Locate the cell with the specified text and output its [x, y] center coordinate. 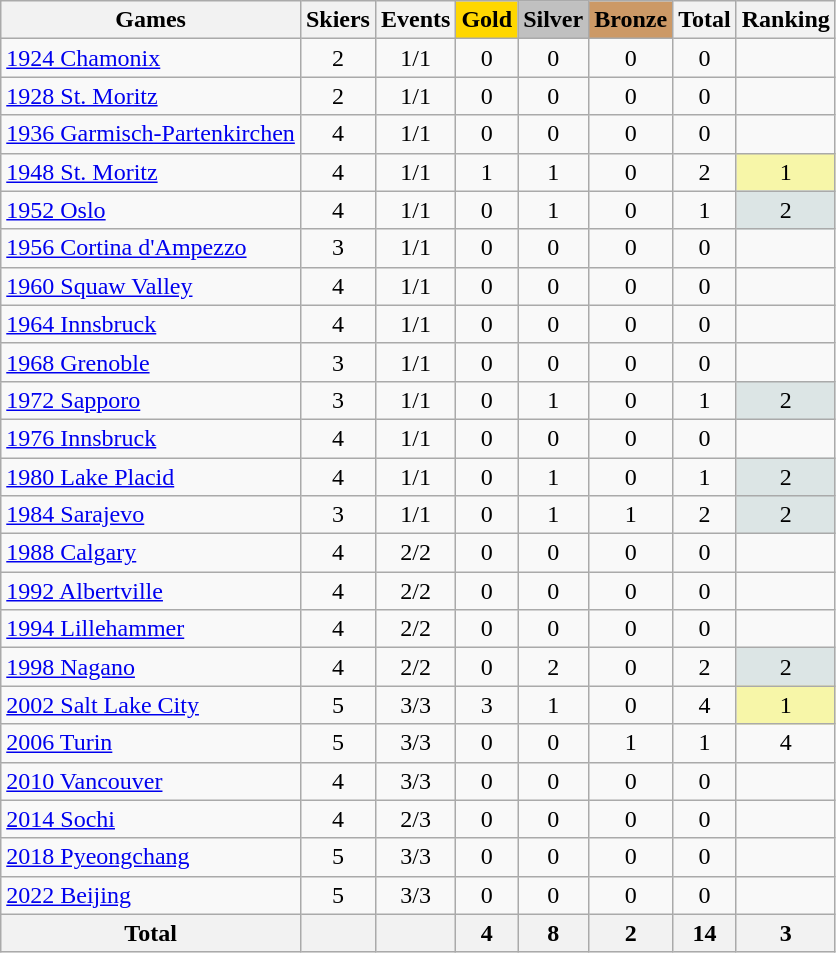
1988 Calgary [151, 553]
Bronze [631, 20]
1972 Sapporo [151, 400]
Silver [554, 20]
2018 Pyeongchang [151, 857]
Events [415, 20]
1964 Innsbruck [151, 324]
2014 Sochi [151, 819]
1952 Oslo [151, 210]
1968 Grenoble [151, 362]
1928 St. Moritz [151, 96]
14 [705, 933]
8 [554, 933]
1936 Garmisch-Partenkirchen [151, 134]
Gold [487, 20]
Ranking [786, 20]
2022 Beijing [151, 895]
1924 Chamonix [151, 58]
2/3 [415, 819]
1976 Innsbruck [151, 438]
2006 Turin [151, 743]
1956 Cortina d'Ampezzo [151, 248]
Games [151, 20]
2010 Vancouver [151, 781]
1960 Squaw Valley [151, 286]
1948 St. Moritz [151, 172]
1998 Nagano [151, 667]
2002 Salt Lake City [151, 705]
1994 Lillehammer [151, 629]
1992 Albertville [151, 591]
1980 Lake Placid [151, 477]
1984 Sarajevo [151, 515]
Skiers [338, 20]
